Return the [x, y] coordinate for the center point of the cell that contains the specified text.  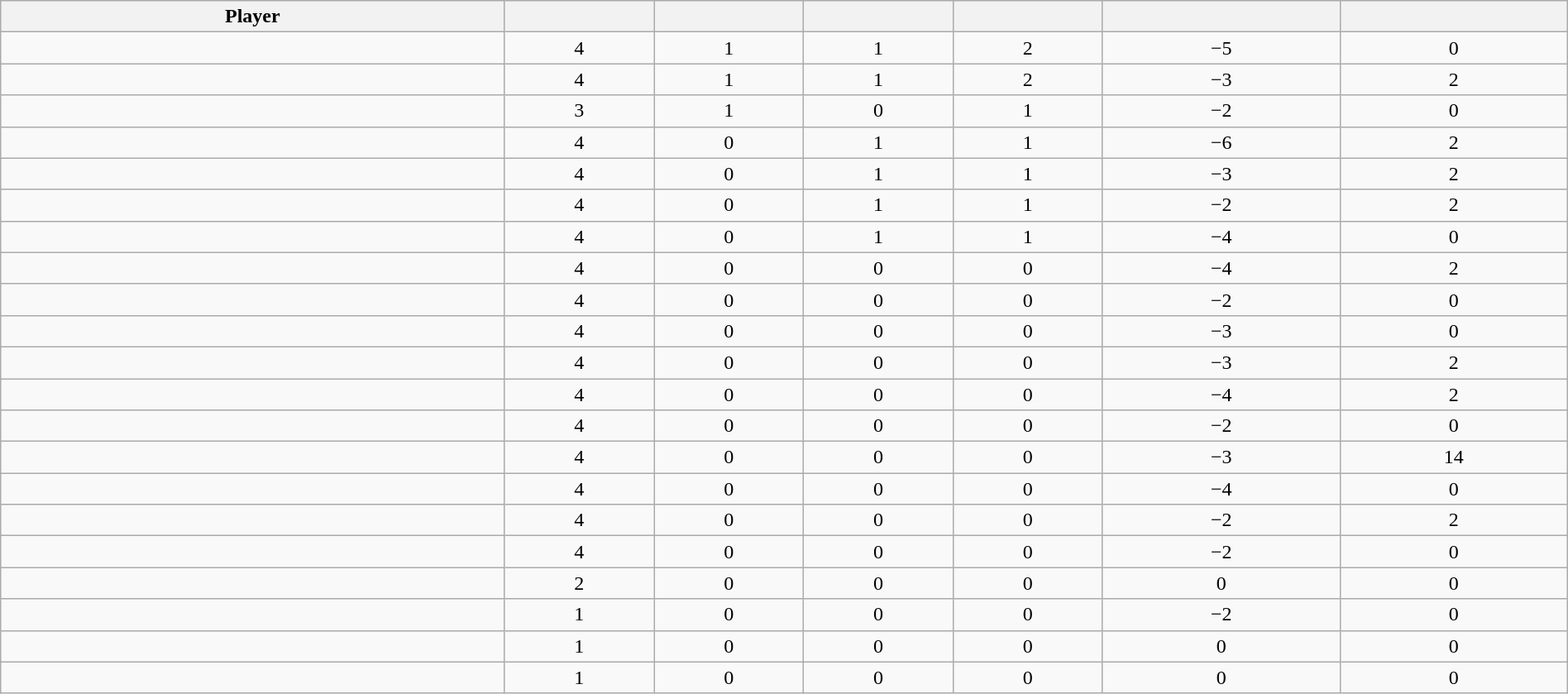
−5 [1221, 48]
14 [1454, 457]
−6 [1221, 142]
Player [253, 17]
3 [579, 111]
